Find where the given text appears and provide that cell's center as (x, y) coordinate. 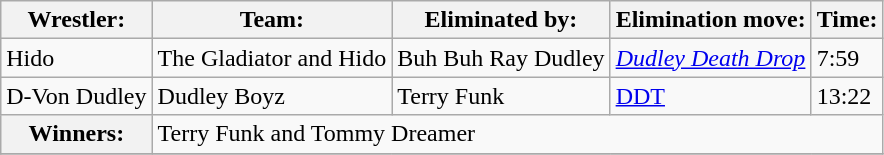
Team: (272, 20)
7:59 (847, 58)
Dudley Boyz (272, 96)
Wrestler: (76, 20)
The Gladiator and Hido (272, 58)
Terry Funk and Tommy Dreamer (518, 134)
DDT (710, 96)
Time: (847, 20)
Buh Buh Ray Dudley (501, 58)
Elimination move: (710, 20)
Winners: (76, 134)
Hido (76, 58)
13:22 (847, 96)
Terry Funk (501, 96)
D-Von Dudley (76, 96)
Eliminated by: (501, 20)
Dudley Death Drop (710, 58)
